Output the (X, Y) coordinate of the center of the cell containing the given text.  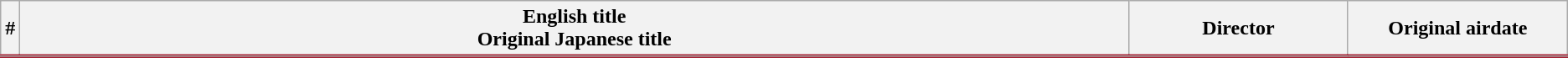
# (10, 29)
English title Original Japanese title (575, 29)
Director (1239, 29)
Original airdate (1457, 29)
